Extract the [X, Y] coordinate from the center of the cell holding the provided text.  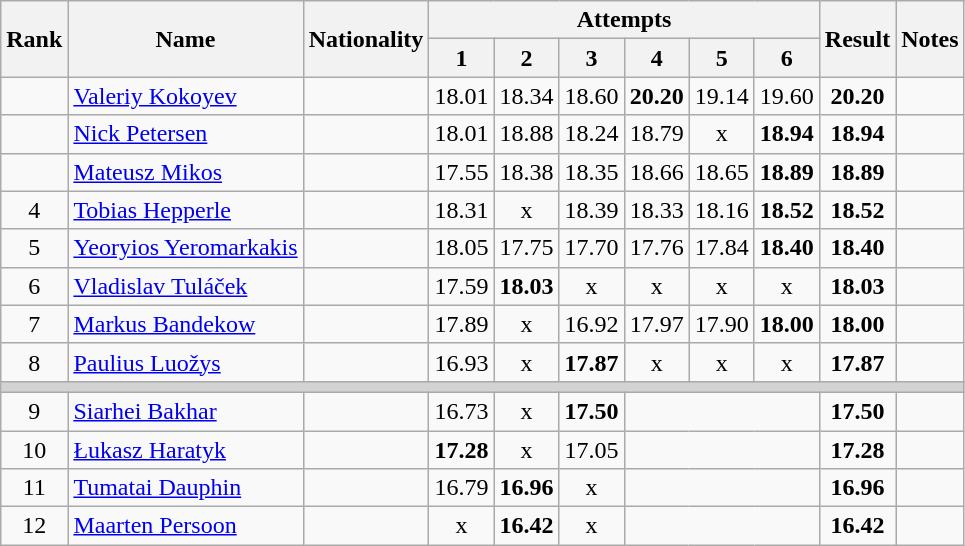
17.70 [592, 248]
Siarhei Bakhar [186, 411]
Notes [930, 39]
Nationality [366, 39]
Yeoryios Yeromarkakis [186, 248]
Maarten Persoon [186, 526]
18.16 [722, 210]
17.97 [656, 324]
2 [526, 58]
18.88 [526, 134]
Name [186, 39]
Markus Bandekow [186, 324]
Nick Petersen [186, 134]
7 [34, 324]
17.55 [462, 172]
16.73 [462, 411]
1 [462, 58]
Tobias Hepperle [186, 210]
18.05 [462, 248]
12 [34, 526]
16.92 [592, 324]
19.14 [722, 96]
17.75 [526, 248]
16.93 [462, 362]
17.76 [656, 248]
17.59 [462, 286]
11 [34, 488]
8 [34, 362]
18.35 [592, 172]
9 [34, 411]
Vladislav Tuláček [186, 286]
Tumatai Dauphin [186, 488]
18.33 [656, 210]
18.39 [592, 210]
18.79 [656, 134]
Result [857, 39]
18.34 [526, 96]
18.24 [592, 134]
18.60 [592, 96]
19.60 [786, 96]
Łukasz Haratyk [186, 449]
18.31 [462, 210]
16.79 [462, 488]
10 [34, 449]
17.89 [462, 324]
17.05 [592, 449]
Attempts [624, 20]
18.66 [656, 172]
17.90 [722, 324]
Paulius Luožys [186, 362]
18.38 [526, 172]
3 [592, 58]
Rank [34, 39]
Mateusz Mikos [186, 172]
17.84 [722, 248]
Valeriy Kokoyev [186, 96]
18.65 [722, 172]
